Output the [x, y] coordinate of the center of the cell containing the given text.  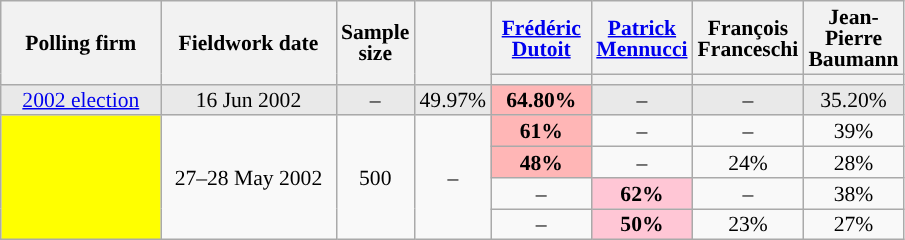
2002 election [81, 100]
49.97% [452, 100]
Patrick Mennucci [642, 38]
27% [853, 224]
16 Jun 2002 [248, 100]
61% [541, 132]
35.20% [853, 100]
48% [541, 162]
Samplesize [375, 42]
27–28 May 2002 [248, 178]
Jean-Pierre Baumann [853, 38]
Fieldwork date [248, 42]
28% [853, 162]
François Franceschi [748, 38]
64.80% [541, 100]
500 [375, 178]
24% [748, 162]
Polling firm [81, 42]
23% [748, 224]
62% [642, 194]
38% [853, 194]
39% [853, 132]
Frédéric Dutoit [541, 38]
50% [642, 224]
